Determine the (x, y) coordinate at the center of the cell enclosing the given text.  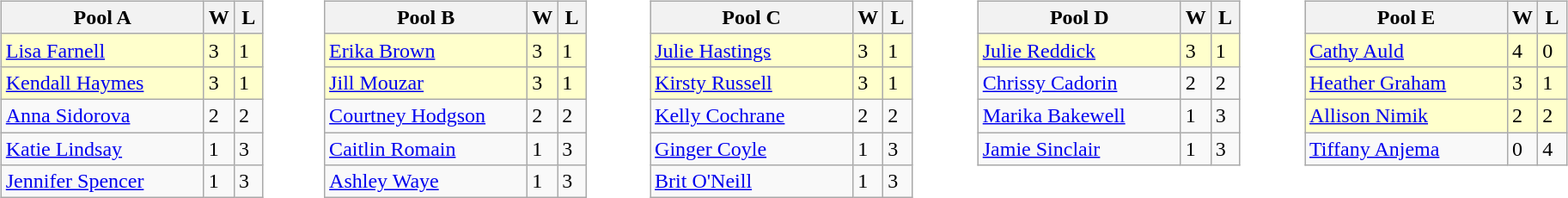
Jill Mouzar (426, 83)
Marika Bakewell (1079, 115)
Heather Graham (1406, 83)
Kirsty Russell (752, 83)
Allison Nimik (1406, 115)
Erika Brown (426, 50)
Caitlin Romain (426, 149)
Jennifer Spencer (102, 182)
Kendall Haymes (102, 83)
Julie Hastings (752, 50)
Julie Reddick (1079, 50)
Brit O'Neill (752, 182)
Kelly Cochrane (752, 115)
Jamie Sinclair (1079, 149)
Pool E (1406, 17)
Pool B (426, 17)
Cathy Auld (1406, 50)
Lisa Farnell (102, 50)
Ginger Coyle (752, 149)
Katie Lindsay (102, 149)
Tiffany Anjema (1406, 149)
Ashley Waye (426, 182)
Courtney Hodgson (426, 115)
Chrissy Cadorin (1079, 83)
Pool C (752, 17)
Anna Sidorova (102, 115)
Pool A (102, 17)
Pool D (1079, 17)
